Search for the cell housing the specified text and yield its [x, y] center coordinate. 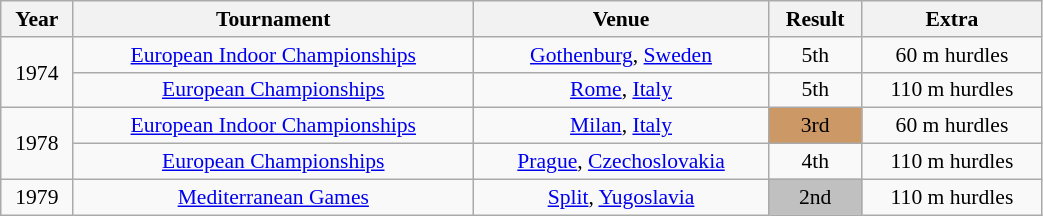
Prague, Czechoslovakia [622, 162]
Split, Yugoslavia [622, 197]
3rd [814, 126]
Mediterranean Games [274, 197]
Venue [622, 19]
2nd [814, 197]
Year [37, 19]
4th [814, 162]
Result [814, 19]
Rome, Italy [622, 90]
Gothenburg, Sweden [622, 55]
1979 [37, 197]
Extra [952, 19]
Milan, Italy [622, 126]
Tournament [274, 19]
1974 [37, 72]
1978 [37, 144]
